Locate the cell with the specified text and output its [X, Y] center coordinate. 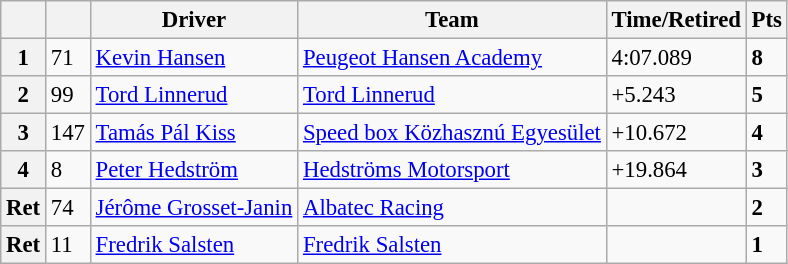
4:07.089 [676, 58]
147 [68, 133]
74 [68, 208]
Tamás Pál Kiss [194, 133]
Albatec Racing [452, 208]
Hedströms Motorsport [452, 170]
Peter Hedström [194, 170]
+19.864 [676, 170]
+10.672 [676, 133]
5 [766, 95]
Peugeot Hansen Academy [452, 58]
+5.243 [676, 95]
Time/Retired [676, 20]
Team [452, 20]
71 [68, 58]
Pts [766, 20]
99 [68, 95]
Jérôme Grosset-Janin [194, 208]
11 [68, 245]
Driver [194, 20]
Speed box Közhasznú Egyesület [452, 133]
Kevin Hansen [194, 58]
